Locate the cell with the specified text and output its [x, y] center coordinate. 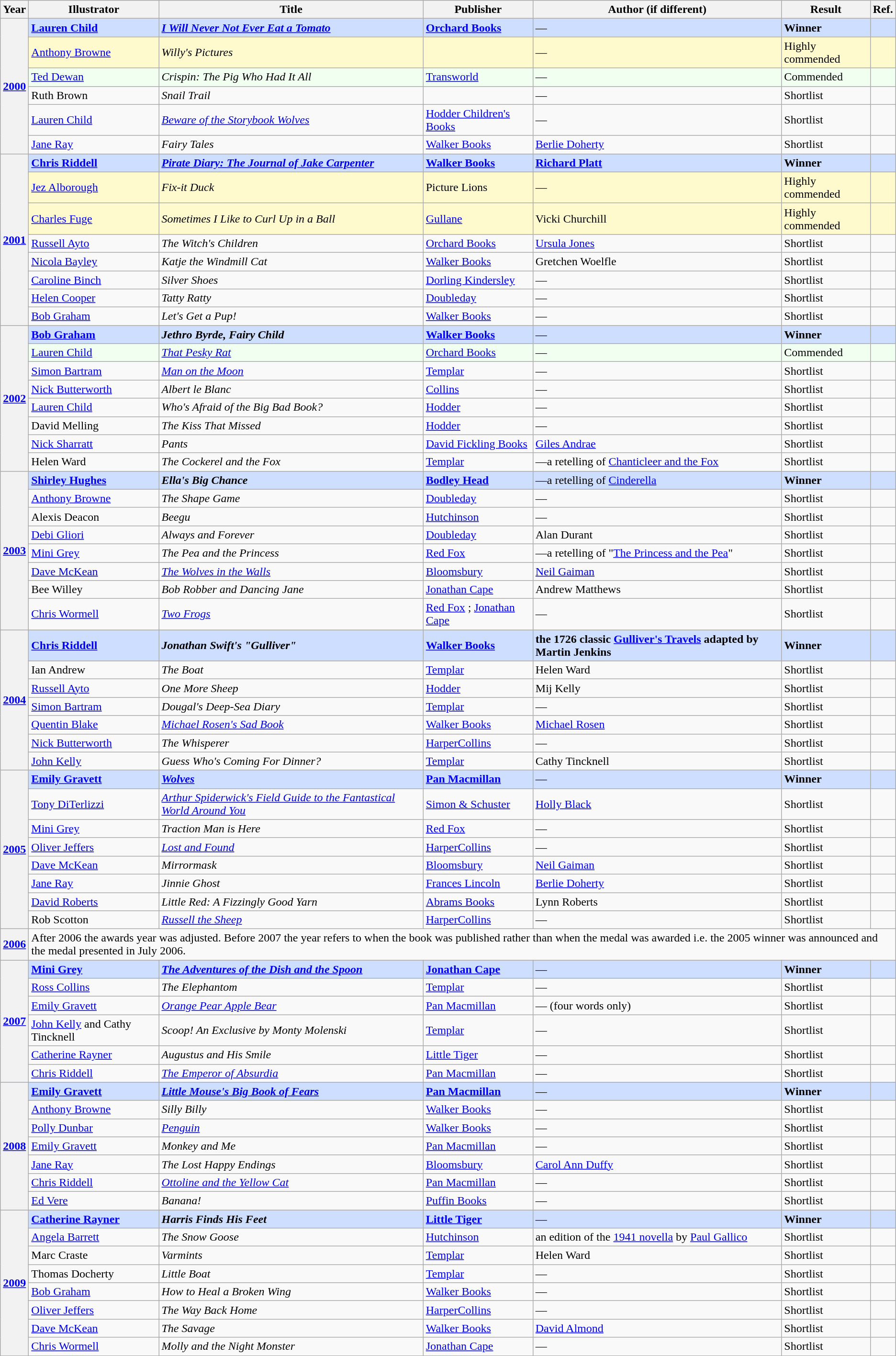
Harris Finds His Feet [291, 1219]
Thomas Docherty [94, 1274]
Ursula Jones [657, 243]
Penguin [291, 1128]
Jez Alborough [94, 188]
The Cockerel and the Fox [291, 462]
Pirate Diary: The Journal of Jake Carpenter [291, 163]
Puffin Books [478, 1200]
2001 [14, 239]
Gretchen Woelfle [657, 261]
Helen Cooper [94, 298]
Ruth Brown [94, 95]
Fairy Tales [291, 145]
Mij Kelly [657, 688]
Two Frogs [291, 615]
2002 [14, 398]
—a retelling of Chanticleer and the Fox [657, 462]
an edition of the 1941 novella by Paul Gallico [657, 1237]
Snail Trail [291, 95]
Illustrator [94, 10]
Transworld [478, 77]
Debi Gliori [94, 535]
2006 [14, 945]
Nicola Bayley [94, 261]
Title [291, 10]
Lost and Found [291, 847]
The Wolves in the Walls [291, 571]
2008 [14, 1146]
Jethro Byrde, Fairy Child [291, 335]
The Snow Goose [291, 1237]
Beegu [291, 516]
Banana! [291, 1200]
Michael Rosen [657, 725]
Hodder Children's Books [478, 120]
Richard Platt [657, 163]
The Lost Happy Endings [291, 1164]
Caroline Binch [94, 280]
How to Heal a Broken Wing [291, 1292]
Bee Willey [94, 590]
Year [14, 10]
The Savage [291, 1328]
Author (if different) [657, 10]
Publisher [478, 10]
Dougal's Deep-Sea Diary [291, 706]
2005 [14, 850]
2009 [14, 1283]
Ella's Big Chance [291, 480]
Mirrormask [291, 865]
Marc Craste [94, 1255]
Varmints [291, 1255]
Little Red: A Fizzingly Good Yarn [291, 901]
Bodley Head [478, 480]
Jonathan Swift's "Gulliver" [291, 645]
Vicki Churchill [657, 218]
Michael Rosen's Sad Book [291, 725]
The Pea and the Princess [291, 553]
Always and Forever [291, 535]
Carol Ann Duffy [657, 1164]
Andrew Matthews [657, 590]
John Kelly [94, 761]
Willy's Pictures [291, 53]
David Roberts [94, 901]
Who's Afraid of the Big Bad Book? [291, 407]
Result [826, 10]
—a retelling of "The Princess and the Pea" [657, 553]
Crispin: The Pig Who Had It All [291, 77]
Nick Sharratt [94, 444]
David Fickling Books [478, 444]
Alan Durant [657, 535]
Frances Lincoln [478, 883]
Bob Robber and Dancing Jane [291, 590]
The Adventures of the Dish and the Spoon [291, 969]
Tony DiTerlizzi [94, 804]
The Witch's Children [291, 243]
—a retelling of Cinderella [657, 480]
David Almond [657, 1328]
Beware of the Storybook Wolves [291, 120]
Picture Lions [478, 188]
Gullane [478, 218]
I Will Never Not Ever Eat a Tomato [291, 28]
Pants [291, 444]
Abrams Books [478, 901]
2004 [14, 700]
— (four words only) [657, 1006]
Dorling Kindersley [478, 280]
Sometimes I Like to Curl Up in a Ball [291, 218]
Holly Black [657, 804]
The Elephantom [291, 987]
the 1726 classic Gulliver's Travels adapted by Martin Jenkins [657, 645]
Monkey and Me [291, 1146]
Traction Man is Here [291, 829]
That Pesky Rat [291, 353]
Giles Andrae [657, 444]
The Emperor of Absurdia [291, 1073]
Little Mouse's Big Book of Fears [291, 1091]
The Whisperer [291, 743]
Ref. [883, 10]
Cathy Tincknell [657, 761]
John Kelly and Cathy Tincknell [94, 1030]
Silly Billy [291, 1109]
Arthur Spiderwick's Field Guide to the Fantastical World Around You [291, 804]
2003 [14, 550]
Russell the Sheep [291, 920]
Katje the Windmill Cat [291, 261]
The Way Back Home [291, 1310]
Tatty Ratty [291, 298]
The Kiss That Missed [291, 426]
Charles Fuge [94, 218]
Silver Shoes [291, 280]
Alexis Deacon [94, 516]
Scoop! An Exclusive by Monty Molenski [291, 1030]
Shirley Hughes [94, 480]
Ed Vere [94, 1200]
Lynn Roberts [657, 901]
2000 [14, 86]
Guess Who's Coming For Dinner? [291, 761]
Simon & Schuster [478, 804]
Fix-it Duck [291, 188]
Ian Andrew [94, 670]
Red Fox ; Jonathan Cape [478, 615]
Orange Pear Apple Bear [291, 1006]
Jinnie Ghost [291, 883]
Ted Dewan [94, 77]
Little Boat [291, 1274]
One More Sheep [291, 688]
The Boat [291, 670]
David Melling [94, 426]
Molly and the Night Monster [291, 1346]
Collins [478, 389]
Ottoline and the Yellow Cat [291, 1182]
The Shape Game [291, 498]
Rob Scotton [94, 920]
Ross Collins [94, 987]
Man on the Moon [291, 371]
Polly Dunbar [94, 1128]
Augustus and His Smile [291, 1055]
Albert le Blanc [291, 389]
Angela Barrett [94, 1237]
Let's Get a Pup! [291, 316]
2007 [14, 1021]
Quentin Blake [94, 725]
Wolves [291, 779]
